Pinpoint the cell where the given text exists, returning its [X, Y] midpoint coordinate. 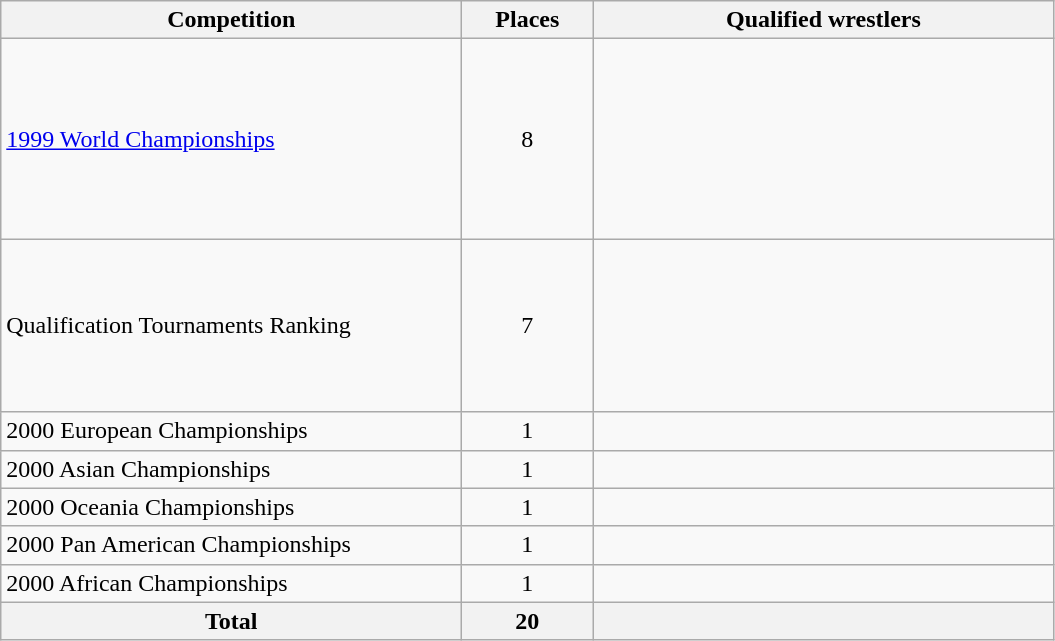
Competition [232, 20]
2000 Asian Championships [232, 469]
20 [528, 621]
Total [232, 621]
Qualified wrestlers [824, 20]
7 [528, 326]
2000 African Championships [232, 583]
2000 European Championships [232, 431]
2000 Pan American Championships [232, 545]
Qualification Tournaments Ranking [232, 326]
8 [528, 139]
1999 World Championships [232, 139]
2000 Oceania Championships [232, 507]
Places [528, 20]
